Output the (X, Y) coordinate of the center of the cell containing the given text.  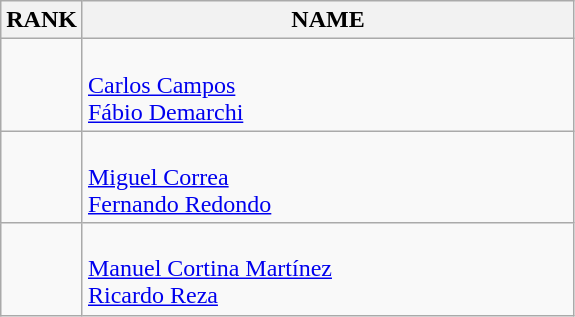
Manuel Cortina MartínezRicardo Reza (328, 269)
Miguel CorreaFernando Redondo (328, 177)
NAME (328, 20)
Carlos CamposFábio Demarchi (328, 85)
RANK (42, 20)
